Find where the given text appears and provide that cell's center as (X, Y) coordinate. 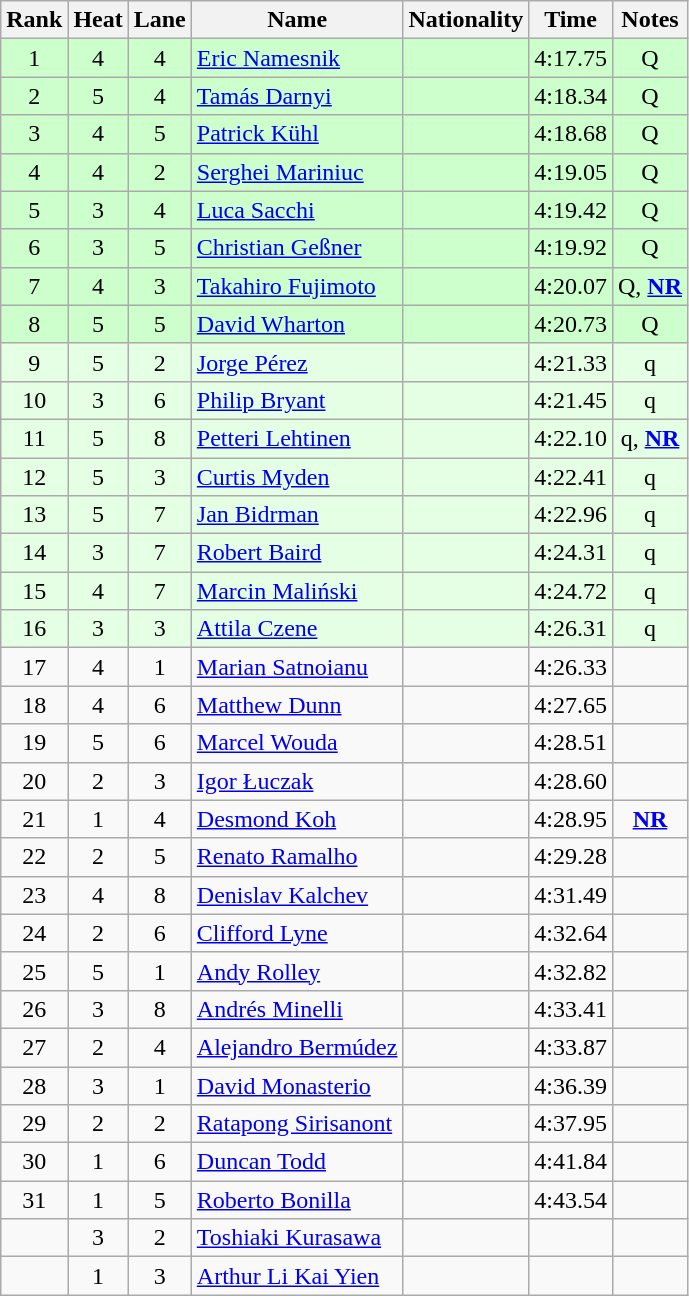
Desmond Koh (297, 819)
Renato Ramalho (297, 857)
Lane (160, 20)
4:29.28 (571, 857)
4:27.65 (571, 705)
29 (34, 1124)
Heat (98, 20)
Duncan Todd (297, 1162)
Marian Satnoianu (297, 667)
4:22.96 (571, 515)
24 (34, 933)
Takahiro Fujimoto (297, 286)
4:22.10 (571, 438)
4:20.73 (571, 324)
Matthew Dunn (297, 705)
14 (34, 553)
4:20.07 (571, 286)
4:22.41 (571, 477)
4:26.33 (571, 667)
Ratapong Sirisanont (297, 1124)
Andy Rolley (297, 971)
Patrick Kühl (297, 134)
Denislav Kalchev (297, 895)
Q, NR (650, 286)
12 (34, 477)
28 (34, 1085)
16 (34, 629)
30 (34, 1162)
31 (34, 1200)
Jan Bidrman (297, 515)
Igor Łuczak (297, 781)
4:28.60 (571, 781)
25 (34, 971)
4:28.51 (571, 743)
Name (297, 20)
Luca Sacchi (297, 210)
Roberto Bonilla (297, 1200)
17 (34, 667)
Attila Czene (297, 629)
4:21.33 (571, 362)
NR (650, 819)
Marcel Wouda (297, 743)
Notes (650, 20)
4:37.95 (571, 1124)
4:32.82 (571, 971)
Eric Namesnik (297, 58)
13 (34, 515)
4:33.41 (571, 1009)
Toshiaki Kurasawa (297, 1238)
Robert Baird (297, 553)
Petteri Lehtinen (297, 438)
9 (34, 362)
4:33.87 (571, 1047)
18 (34, 705)
4:19.92 (571, 248)
23 (34, 895)
4:28.95 (571, 819)
10 (34, 400)
Jorge Pérez (297, 362)
Time (571, 20)
27 (34, 1047)
20 (34, 781)
11 (34, 438)
4:18.34 (571, 96)
4:41.84 (571, 1162)
21 (34, 819)
4:19.05 (571, 172)
Arthur Li Kai Yien (297, 1276)
Alejandro Bermúdez (297, 1047)
Serghei Mariniuc (297, 172)
19 (34, 743)
Marcin Maliński (297, 591)
David Monasterio (297, 1085)
q, NR (650, 438)
Andrés Minelli (297, 1009)
4:18.68 (571, 134)
4:32.64 (571, 933)
4:19.42 (571, 210)
4:26.31 (571, 629)
15 (34, 591)
4:24.31 (571, 553)
4:31.49 (571, 895)
4:21.45 (571, 400)
Rank (34, 20)
Tamás Darnyi (297, 96)
26 (34, 1009)
Curtis Myden (297, 477)
22 (34, 857)
4:36.39 (571, 1085)
David Wharton (297, 324)
Clifford Lyne (297, 933)
Christian Geßner (297, 248)
Philip Bryant (297, 400)
4:17.75 (571, 58)
4:24.72 (571, 591)
4:43.54 (571, 1200)
Nationality (466, 20)
